Return [X, Y] of the center of cell containing provided text 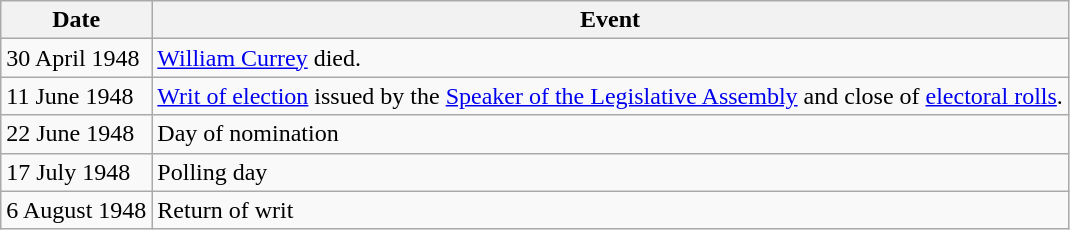
William Currey died. [610, 58]
30 April 1948 [76, 58]
6 August 1948 [76, 210]
Polling day [610, 172]
Return of writ [610, 210]
22 June 1948 [76, 134]
Day of nomination [610, 134]
17 July 1948 [76, 172]
11 June 1948 [76, 96]
Date [76, 20]
Event [610, 20]
Writ of election issued by the Speaker of the Legislative Assembly and close of electoral rolls. [610, 96]
